Return the (X, Y) coordinate for the center point of the cell that contains the specified text.  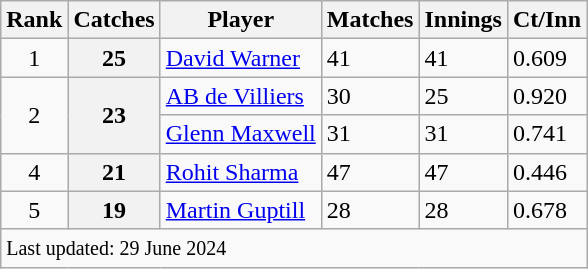
5 (34, 210)
AB de Villiers (240, 96)
0.609 (546, 58)
19 (114, 210)
4 (34, 172)
0.446 (546, 172)
0.920 (546, 96)
1 (34, 58)
21 (114, 172)
2 (34, 115)
Catches (114, 20)
David Warner (240, 58)
Innings (463, 20)
Glenn Maxwell (240, 134)
Rohit Sharma (240, 172)
0.678 (546, 210)
Matches (370, 20)
Ct/Inn (546, 20)
23 (114, 115)
Rank (34, 20)
Last updated: 29 June 2024 (294, 248)
Player (240, 20)
Martin Guptill (240, 210)
0.741 (546, 134)
30 (370, 96)
